Locate the cell with the specified text and output its [x, y] center coordinate. 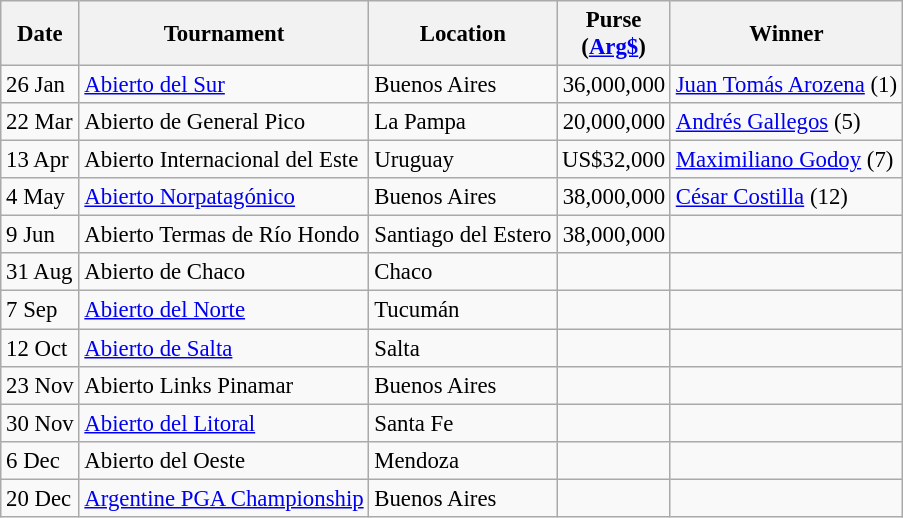
La Pampa [463, 122]
13 Apr [40, 160]
Abierto del Litoral [224, 423]
4 May [40, 197]
César Costilla (12) [786, 197]
12 Oct [40, 348]
Tucumán [463, 310]
Salta [463, 348]
9 Jun [40, 235]
Abierto Norpatagónico [224, 197]
30 Nov [40, 423]
Tournament [224, 34]
31 Aug [40, 273]
Abierto Links Pinamar [224, 385]
Santiago del Estero [463, 235]
Abierto Termas de Río Hondo [224, 235]
US$32,000 [614, 160]
Winner [786, 34]
Date [40, 34]
Abierto Internacional del Este [224, 160]
Mendoza [463, 460]
36,000,000 [614, 85]
20 Dec [40, 498]
Abierto de General Pico [224, 122]
Abierto del Sur [224, 85]
Argentine PGA Championship [224, 498]
Abierto de Chaco [224, 273]
Abierto de Salta [224, 348]
Abierto del Norte [224, 310]
23 Nov [40, 385]
6 Dec [40, 460]
Chaco [463, 273]
26 Jan [40, 85]
Santa Fe [463, 423]
Juan Tomás Arozena (1) [786, 85]
Maximiliano Godoy (7) [786, 160]
Uruguay [463, 160]
Andrés Gallegos (5) [786, 122]
Abierto del Oeste [224, 460]
22 Mar [40, 122]
Purse(Arg$) [614, 34]
Location [463, 34]
7 Sep [40, 310]
20,000,000 [614, 122]
